Detect which cell encompasses the target text, then output its [X, Y] center coordinate. 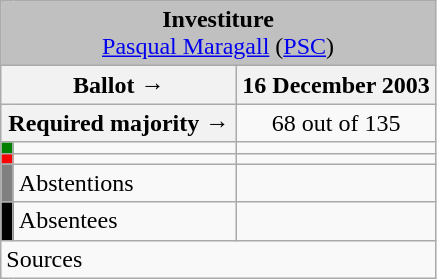
Sources [218, 259]
Required majority → [119, 123]
InvestiturePasqual Maragall (PSC) [218, 34]
68 out of 135 [336, 123]
Absentees [125, 221]
Ballot → [119, 85]
16 December 2003 [336, 85]
Abstentions [125, 183]
